Return the (x, y) coordinate for the center point of the cell that contains the specified text.  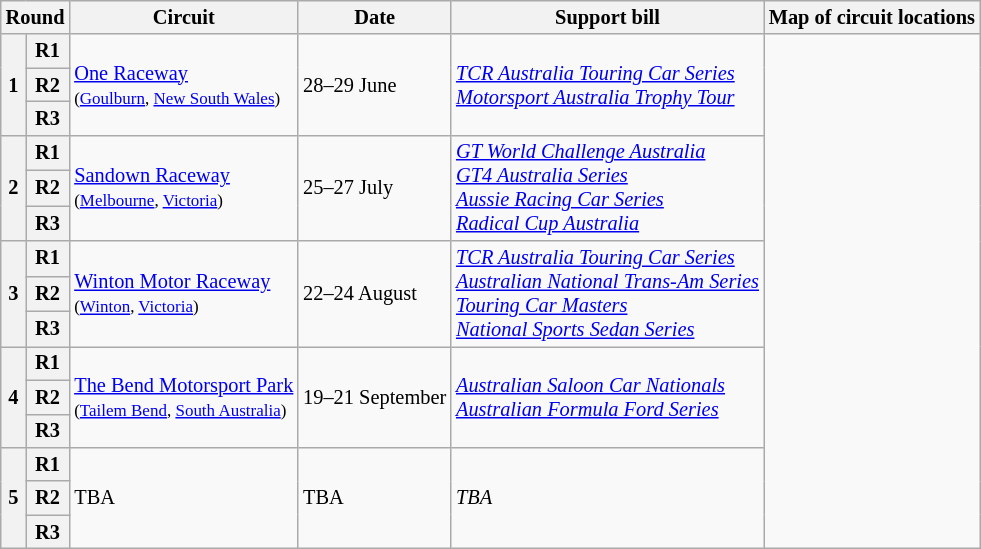
GT World Challenge AustraliaGT4 Australia SeriesAussie Racing Car SeriesRadical Cup Australia (608, 188)
Winton Motor Raceway(Winton, Victoria) (184, 294)
22–24 August (374, 294)
2 (14, 188)
TCR Australia Touring Car SeriesMotorsport Australia Trophy Tour (608, 84)
Support bill (608, 17)
Australian Saloon Car NationalsAustralian Formula Ford Series (608, 396)
5 (14, 498)
Round (36, 17)
One Raceway(Goulburn, New South Wales) (184, 84)
Map of circuit locations (872, 17)
The Bend Motorsport Park(Tailem Bend, South Australia) (184, 396)
3 (14, 294)
Circuit (184, 17)
Sandown Raceway(Melbourne, Victoria) (184, 188)
TCR Australia Touring Car SeriesAustralian National Trans-Am SeriesTouring Car MastersNational Sports Sedan Series (608, 294)
28–29 June (374, 84)
19–21 September (374, 396)
25–27 July (374, 188)
1 (14, 84)
4 (14, 396)
Date (374, 17)
